Find where the given text appears and provide that cell's center as [X, Y] coordinate. 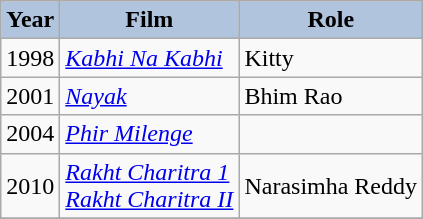
Narasimha Reddy [331, 186]
Rakht Charitra 1 Rakht Charitra II [150, 186]
Role [331, 20]
Phir Milenge [150, 134]
Year [30, 20]
2010 [30, 186]
Nayak [150, 96]
2004 [30, 134]
Kabhi Na Kabhi [150, 58]
1998 [30, 58]
Bhim Rao [331, 96]
Kitty [331, 58]
2001 [30, 96]
Film [150, 20]
